Output the (x, y) coordinate of the center of the cell containing the given text.  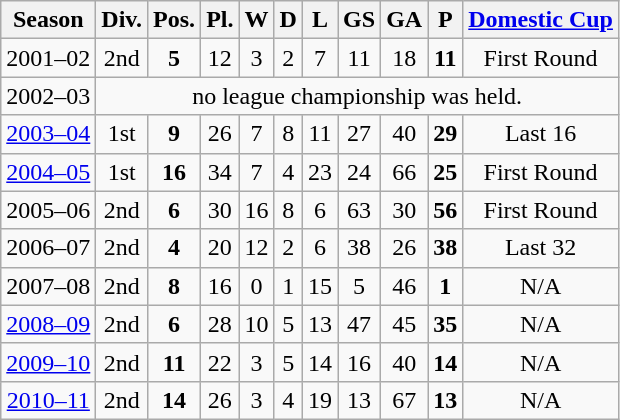
45 (404, 324)
GA (404, 20)
22 (220, 362)
47 (360, 324)
L (320, 20)
23 (320, 172)
66 (404, 172)
27 (360, 134)
25 (446, 172)
24 (360, 172)
19 (320, 400)
15 (320, 286)
63 (360, 210)
Domestic Cup (541, 20)
W (256, 20)
Pl. (220, 20)
28 (220, 324)
Pos. (174, 20)
2005–06 (48, 210)
9 (174, 134)
Last 32 (541, 248)
2009–10 (48, 362)
2004–05 (48, 172)
0 (256, 286)
Div. (122, 20)
2006–07 (48, 248)
20 (220, 248)
GS (360, 20)
67 (404, 400)
2002–03 (48, 96)
Last 16 (541, 134)
2001–02 (48, 58)
2007–08 (48, 286)
D (288, 20)
56 (446, 210)
10 (256, 324)
34 (220, 172)
2008–09 (48, 324)
2003–04 (48, 134)
35 (446, 324)
18 (404, 58)
46 (404, 286)
29 (446, 134)
P (446, 20)
2010–11 (48, 400)
no league championship was held. (358, 96)
Season (48, 20)
